Scan for the cell matching the given text and deliver its (X, Y) coordinate at center. 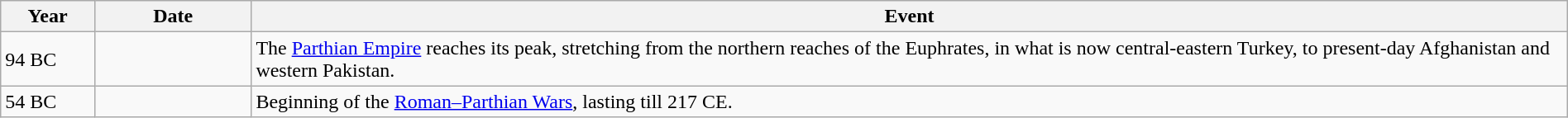
Date (172, 17)
Year (48, 17)
Beginning of the Roman–Parthian Wars, lasting till 217 CE. (910, 101)
Event (910, 17)
94 BC (48, 59)
54 BC (48, 101)
